Return the (x, y) coordinate for the center point of the cell that contains the specified text.  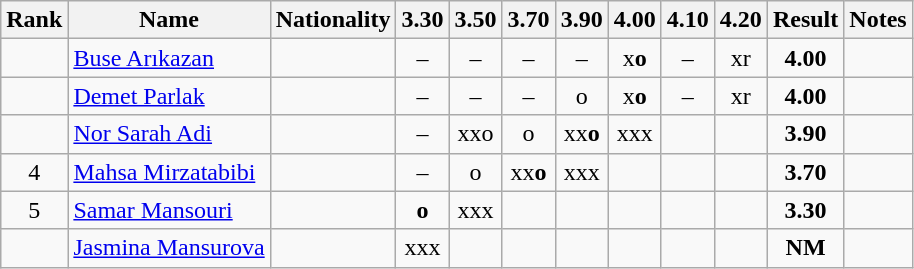
Nor Sarah Adi (169, 134)
Name (169, 20)
5 (34, 210)
NM (805, 248)
Mahsa Mirzatabibi (169, 172)
4.10 (688, 20)
4.20 (740, 20)
Samar Mansouri (169, 210)
Nationality (333, 20)
Notes (878, 20)
Demet Parlak (169, 96)
Rank (34, 20)
3.50 (476, 20)
4 (34, 172)
Jasmina Mansurova (169, 248)
Result (805, 20)
Buse Arıkazan (169, 58)
